Scan for the cell matching the given text and deliver its [X, Y] coordinate at center. 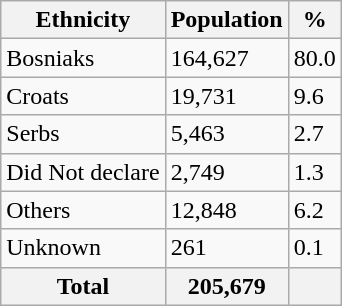
Others [83, 210]
261 [226, 248]
Did Not declare [83, 172]
9.6 [314, 96]
Unknown [83, 248]
19,731 [226, 96]
2.7 [314, 134]
Serbs [83, 134]
1.3 [314, 172]
12,848 [226, 210]
Croats [83, 96]
0.1 [314, 248]
Total [83, 286]
5,463 [226, 134]
Ethnicity [83, 20]
Population [226, 20]
6.2 [314, 210]
Bosniaks [83, 58]
205,679 [226, 286]
80.0 [314, 58]
% [314, 20]
2,749 [226, 172]
164,627 [226, 58]
